Detect which cell encompasses the target text, then output its (x, y) center coordinate. 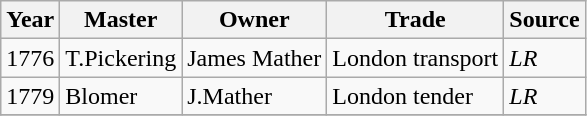
1779 (30, 96)
Master (121, 20)
London transport (416, 58)
London tender (416, 96)
1776 (30, 58)
T.Pickering (121, 58)
Blomer (121, 96)
Owner (254, 20)
J.Mather (254, 96)
Trade (416, 20)
James Mather (254, 58)
Year (30, 20)
Source (544, 20)
